Pinpoint the cell where the given text exists, returning its [x, y] midpoint coordinate. 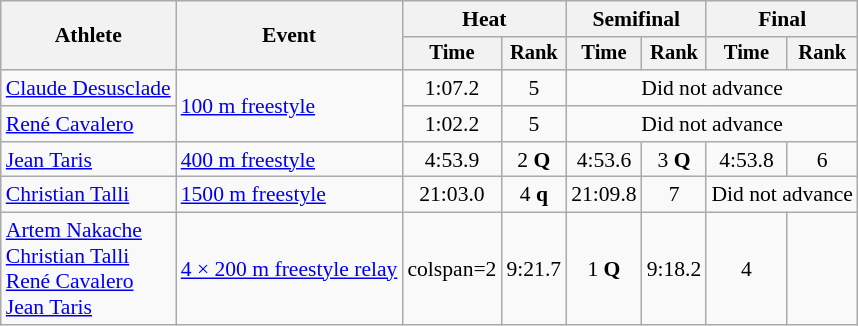
6 [822, 160]
Jean Taris [88, 160]
4 q [534, 195]
1:07.2 [452, 88]
4:53.6 [604, 160]
21:03.0 [452, 195]
1500 m freestyle [290, 195]
3 Q [674, 160]
4 × 200 m freestyle relay [290, 269]
400 m freestyle [290, 160]
Heat [484, 19]
9:21.7 [534, 269]
Athlete [88, 36]
4:53.9 [452, 160]
René Cavalero [88, 124]
2 Q [534, 160]
4:53.8 [746, 160]
Final [782, 19]
100 m freestyle [290, 106]
9:18.2 [674, 269]
Semifinal [636, 19]
colspan=2 [452, 269]
1 Q [604, 269]
Christian Talli [88, 195]
Artem NakacheChristian TalliRené CavaleroJean Taris [88, 269]
7 [674, 195]
4 [746, 269]
Claude Desusclade [88, 88]
1:02.2 [452, 124]
Event [290, 36]
21:09.8 [604, 195]
